Pinpoint the cell where the given text exists, returning its [x, y] midpoint coordinate. 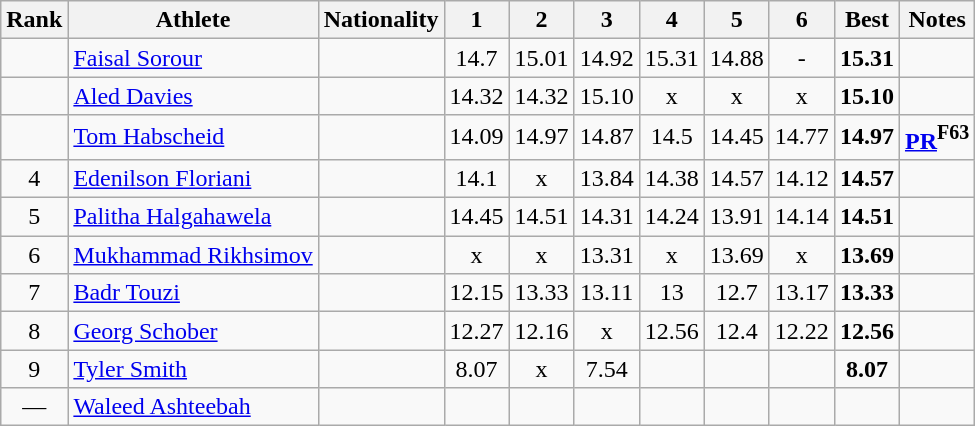
7 [34, 293]
14.77 [802, 138]
14.7 [476, 58]
14.09 [476, 138]
Nationality [381, 20]
PRF63 [936, 138]
Rank [34, 20]
14.14 [802, 217]
Tyler Smith [193, 369]
13.17 [802, 293]
- [802, 58]
Waleed Ashteebah [193, 407]
— [34, 407]
14.88 [736, 58]
Aled Davies [193, 96]
12.22 [802, 331]
8 [34, 331]
14.5 [672, 138]
Tom Habscheid [193, 138]
14.12 [802, 178]
13.31 [606, 255]
Georg Schober [193, 331]
Palitha Halgahawela [193, 217]
13.84 [606, 178]
12.15 [476, 293]
Edenilson Floriani [193, 178]
14.87 [606, 138]
15.01 [542, 58]
Best [866, 20]
13.91 [736, 217]
3 [606, 20]
Athlete [193, 20]
Notes [936, 20]
14.38 [672, 178]
1 [476, 20]
12.4 [736, 331]
2 [542, 20]
14.1 [476, 178]
12.27 [476, 331]
Mukhammad Rikhsimov [193, 255]
13.11 [606, 293]
14.92 [606, 58]
Badr Touzi [193, 293]
13 [672, 293]
12.16 [542, 331]
7.54 [606, 369]
14.31 [606, 217]
14.24 [672, 217]
9 [34, 369]
12.7 [736, 293]
Faisal Sorour [193, 58]
